From the cell containing the given text, extract its center point as (X, Y) coordinate. 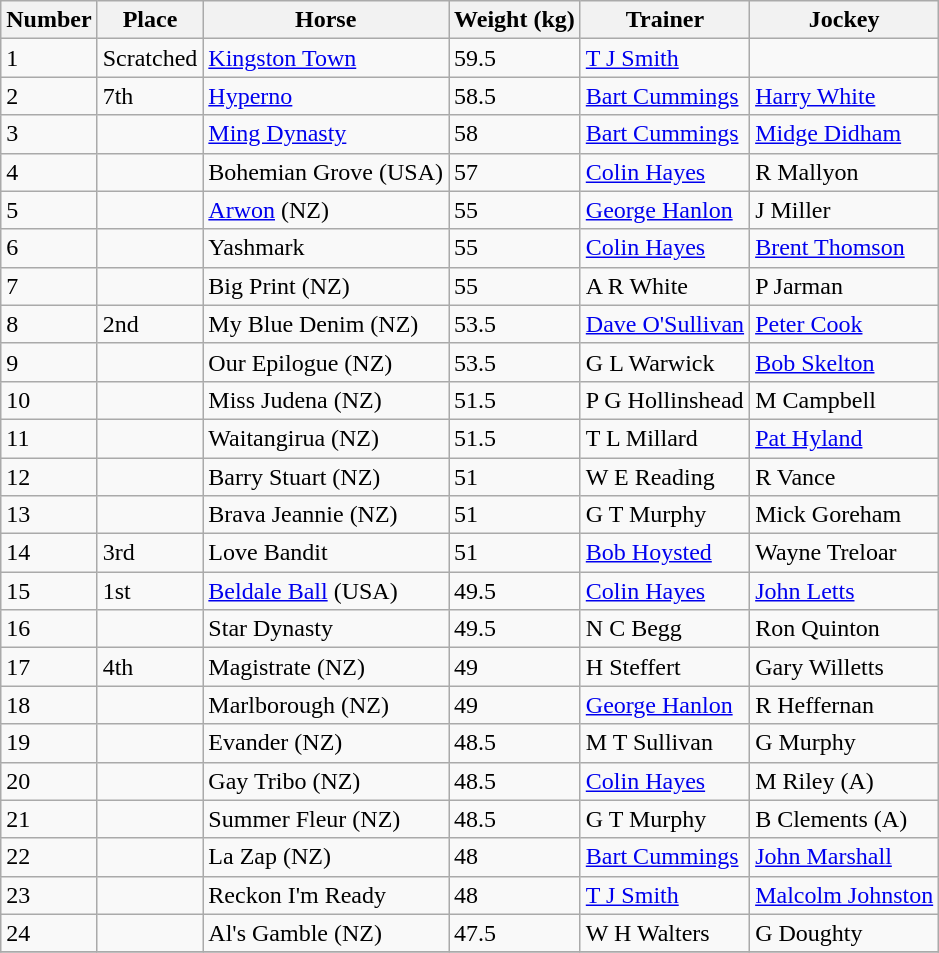
H Steffert (664, 667)
Number (49, 20)
16 (49, 629)
Summer Fleur (NZ) (326, 819)
My Blue Denim (NZ) (326, 324)
P Jarman (844, 286)
B Clements (A) (844, 819)
Peter Cook (844, 324)
4 (49, 172)
Magistrate (NZ) (326, 667)
Weight (kg) (515, 20)
Evander (NZ) (326, 743)
G L Warwick (664, 362)
Bob Skelton (844, 362)
47.5 (515, 933)
9 (49, 362)
Scratched (150, 58)
20 (49, 781)
Love Bandit (326, 553)
P G Hollinshead (664, 400)
Marlborough (NZ) (326, 705)
J Miller (844, 210)
G Murphy (844, 743)
Barry Stuart (NZ) (326, 477)
Malcolm Johnston (844, 895)
59.5 (515, 58)
Waitangirua (NZ) (326, 438)
Brava Jeannie (NZ) (326, 515)
21 (49, 819)
N C Begg (664, 629)
Place (150, 20)
M Riley (A) (844, 781)
Reckon I'm Ready (326, 895)
13 (49, 515)
1 (49, 58)
3 (49, 134)
11 (49, 438)
24 (49, 933)
4th (150, 667)
Kingston Town (326, 58)
10 (49, 400)
G Doughty (844, 933)
A R White (664, 286)
Trainer (664, 20)
17 (49, 667)
Harry White (844, 96)
Bohemian Grove (USA) (326, 172)
Arwon (NZ) (326, 210)
Star Dynasty (326, 629)
7 (49, 286)
T L Millard (664, 438)
19 (49, 743)
22 (49, 857)
8 (49, 324)
R Mallyon (844, 172)
5 (49, 210)
Ming Dynasty (326, 134)
Our Epilogue (NZ) (326, 362)
Big Print (NZ) (326, 286)
Dave O'Sullivan (664, 324)
Horse (326, 20)
Miss Judena (NZ) (326, 400)
58.5 (515, 96)
6 (49, 248)
12 (49, 477)
R Vance (844, 477)
Hyperno (326, 96)
M Campbell (844, 400)
7th (150, 96)
Yashmark (326, 248)
57 (515, 172)
23 (49, 895)
Jockey (844, 20)
Beldale Ball (USA) (326, 591)
2 (49, 96)
Ron Quinton (844, 629)
M T Sullivan (664, 743)
2nd (150, 324)
Gay Tribo (NZ) (326, 781)
Pat Hyland (844, 438)
La Zap (NZ) (326, 857)
W H Walters (664, 933)
58 (515, 134)
John Letts (844, 591)
Al's Gamble (NZ) (326, 933)
1st (150, 591)
John Marshall (844, 857)
Gary Willetts (844, 667)
R Heffernan (844, 705)
Midge Didham (844, 134)
3rd (150, 553)
Wayne Treloar (844, 553)
Bob Hoysted (664, 553)
14 (49, 553)
Mick Goreham (844, 515)
W E Reading (664, 477)
15 (49, 591)
18 (49, 705)
Brent Thomson (844, 248)
